From the cell containing the given text, extract its center point as (x, y) coordinate. 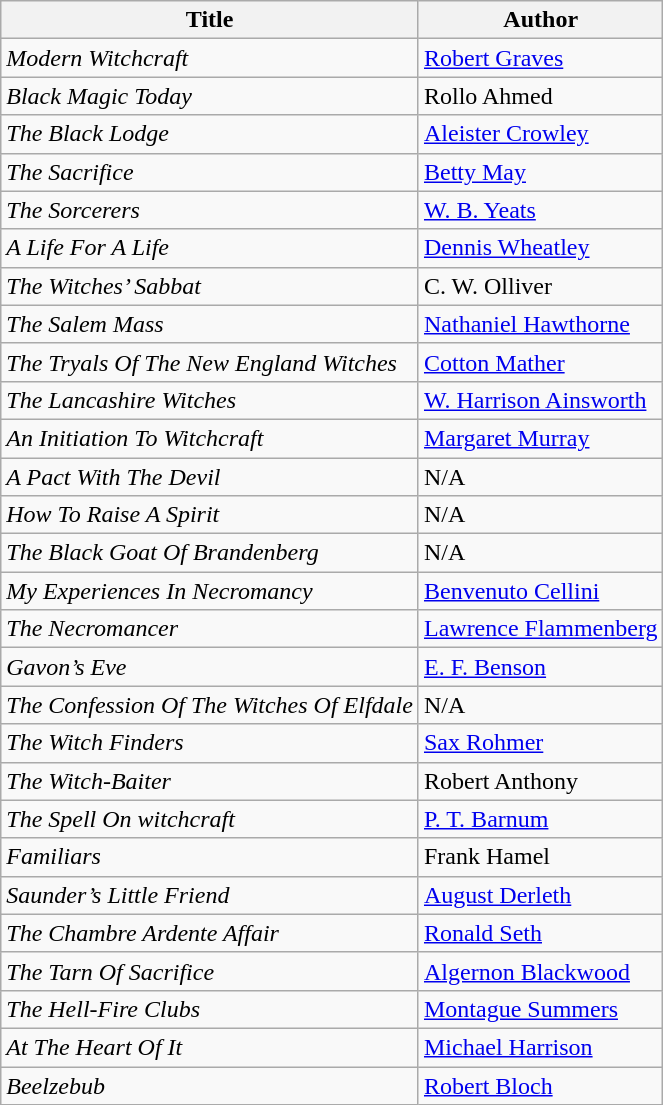
Montague Summers (540, 1009)
Title (210, 20)
The Necromancer (210, 629)
Robert Bloch (540, 1085)
The Tryals Of The New England Witches (210, 362)
Rollo Ahmed (540, 96)
Nathaniel Hawthorne (540, 324)
W. Harrison Ainsworth (540, 400)
The Salem Mass (210, 324)
Robert Anthony (540, 781)
Benvenuto Cellini (540, 591)
P. T. Barnum (540, 819)
Lawrence Flammenberg (540, 629)
The Sacrifice (210, 172)
Sax Rohmer (540, 743)
The Black Lodge (210, 134)
The Black Goat Of Brandenberg (210, 553)
A Pact With The Devil (210, 477)
E. F. Benson (540, 667)
The Chambre Ardente Affair (210, 933)
The Confession Of The Witches Of Elfdale (210, 705)
The Sorcerers (210, 210)
The Witches’ Sabbat (210, 286)
C. W. Olliver (540, 286)
Gavon’s Eve (210, 667)
A Life For A Life (210, 248)
Frank Hamel (540, 857)
Saunder’s Little Friend (210, 895)
W. B. Yeats (540, 210)
An Initiation To Witchcraft (210, 438)
Author (540, 20)
My Experiences In Necromancy (210, 591)
Dennis Wheatley (540, 248)
Robert Graves (540, 58)
Modern Witchcraft (210, 58)
The Tarn Of Sacrifice (210, 971)
The Spell On witchcraft (210, 819)
At The Heart Of It (210, 1047)
Familiars (210, 857)
How To Raise A Spirit (210, 515)
Black Magic Today (210, 96)
Beelzebub (210, 1085)
Cotton Mather (540, 362)
Betty May (540, 172)
Michael Harrison (540, 1047)
The Hell-Fire Clubs (210, 1009)
August Derleth (540, 895)
Algernon Blackwood (540, 971)
Ronald Seth (540, 933)
Aleister Crowley (540, 134)
The Witch-Baiter (210, 781)
The Witch Finders (210, 743)
The Lancashire Witches (210, 400)
Margaret Murray (540, 438)
